Detect which cell encompasses the target text, then output its (X, Y) center coordinate. 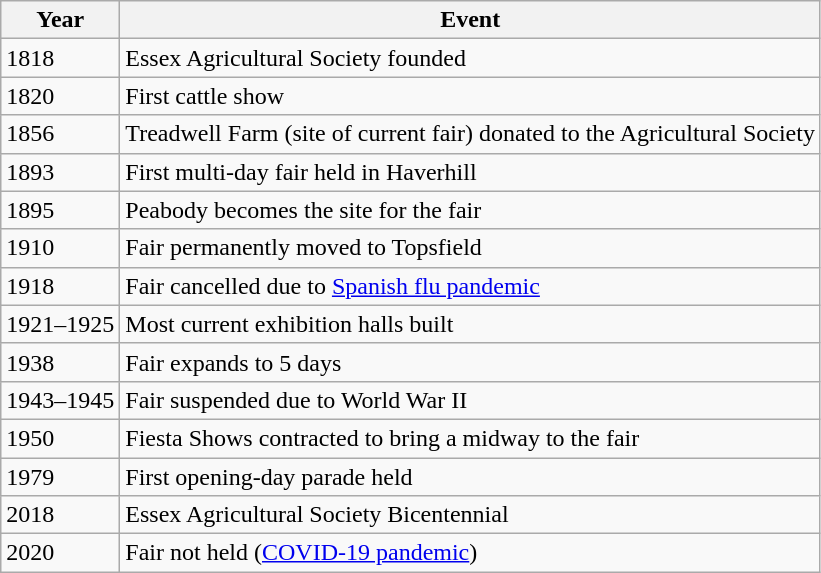
First cattle show (470, 96)
Fair expands to 5 days (470, 362)
1938 (60, 362)
1943–1945 (60, 400)
Fair permanently moved to Topsfield (470, 248)
1856 (60, 134)
1918 (60, 286)
1820 (60, 96)
Essex Agricultural Society Bicentennial (470, 515)
1818 (60, 58)
Fair cancelled due to Spanish flu pandemic (470, 286)
1895 (60, 210)
Fiesta Shows contracted to bring a midway to the fair (470, 438)
2018 (60, 515)
First opening-day parade held (470, 477)
1979 (60, 477)
Peabody becomes the site for the fair (470, 210)
1950 (60, 438)
1910 (60, 248)
Fair suspended due to World War II (470, 400)
Year (60, 20)
1921–1925 (60, 324)
Essex Agricultural Society founded (470, 58)
Event (470, 20)
First multi-day fair held in Haverhill (470, 172)
Fair not held (COVID-19 pandemic) (470, 553)
1893 (60, 172)
Treadwell Farm (site of current fair) donated to the Agricultural Society (470, 134)
2020 (60, 553)
Most current exhibition halls built (470, 324)
